Extract the (x, y) coordinate from the center of the cell holding the provided text.  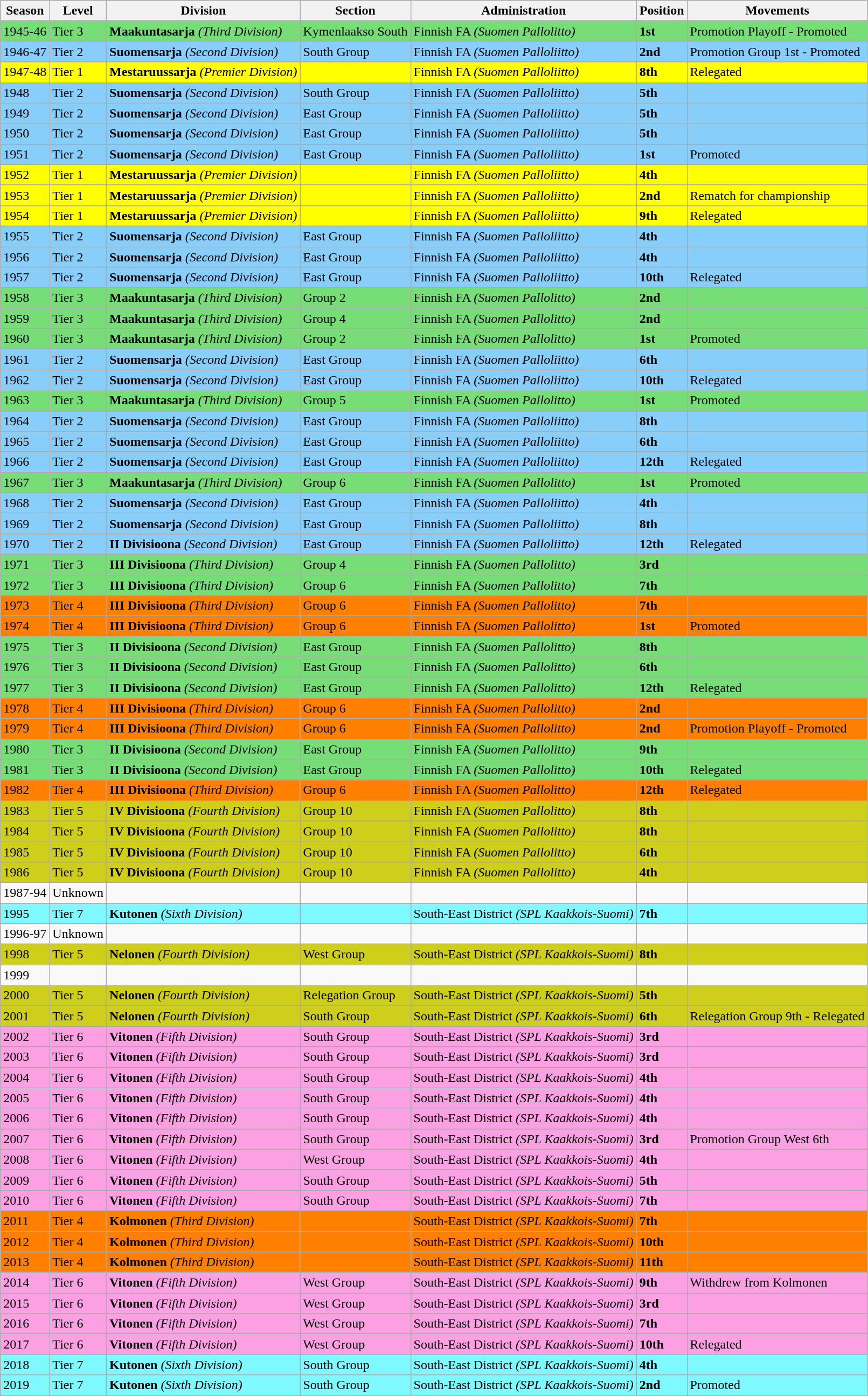
2013 (25, 1262)
Movements (777, 11)
2008 (25, 1159)
1975 (25, 647)
1972 (25, 585)
1964 (25, 421)
2006 (25, 1118)
2002 (25, 1036)
1983 (25, 811)
Relegation Group 9th - Relegated (777, 1016)
1945-46 (25, 31)
1987-94 (25, 893)
2015 (25, 1303)
Division (204, 11)
1976 (25, 667)
1948 (25, 93)
1981 (25, 770)
Withdrew from Kolmonen (777, 1283)
1998 (25, 955)
1946-47 (25, 52)
1980 (25, 749)
11th (662, 1262)
1984 (25, 831)
Section (356, 11)
1978 (25, 708)
2009 (25, 1180)
1966 (25, 462)
1986 (25, 872)
2001 (25, 1016)
1965 (25, 441)
1974 (25, 626)
1956 (25, 257)
Rematch for championship (777, 195)
Kymenlaakso South (356, 31)
2005 (25, 1098)
Season (25, 11)
Administration (524, 11)
Group 5 (356, 400)
2017 (25, 1344)
Position (662, 11)
1947-48 (25, 72)
1957 (25, 278)
1951 (25, 154)
2003 (25, 1057)
1971 (25, 564)
1969 (25, 523)
2018 (25, 1365)
1995 (25, 914)
1999 (25, 975)
1953 (25, 195)
1968 (25, 503)
1949 (25, 113)
1959 (25, 319)
Promotion Group 1st - Promoted (777, 52)
2019 (25, 1385)
1962 (25, 380)
Promotion Group West 6th (777, 1139)
1960 (25, 339)
Relegation Group (356, 996)
2000 (25, 996)
1970 (25, 544)
1955 (25, 236)
1954 (25, 216)
2010 (25, 1200)
1958 (25, 298)
2012 (25, 1241)
2004 (25, 1077)
1952 (25, 175)
1985 (25, 852)
2011 (25, 1221)
2007 (25, 1139)
1961 (25, 360)
1950 (25, 134)
2016 (25, 1324)
1982 (25, 790)
1967 (25, 482)
2014 (25, 1283)
1979 (25, 729)
1977 (25, 688)
Level (78, 11)
1996-97 (25, 934)
1973 (25, 606)
1963 (25, 400)
